Return (X, Y) of the center of cell containing provided text 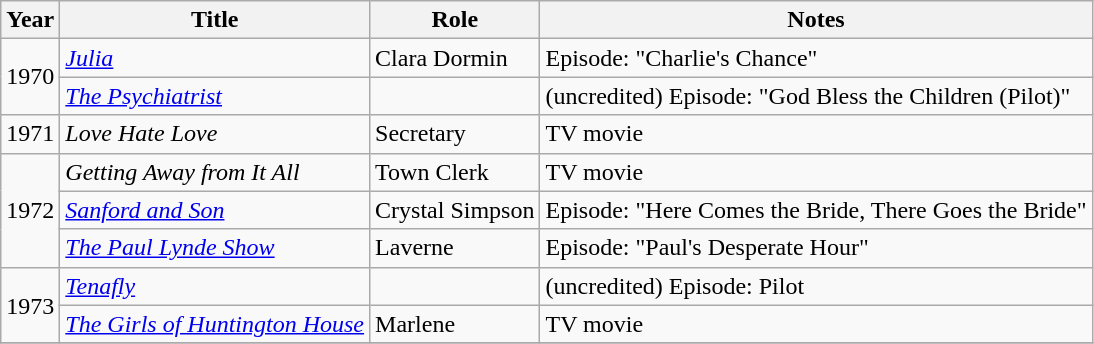
Role (455, 20)
Sanford and Son (215, 210)
Laverne (455, 248)
Love Hate Love (215, 134)
Episode: "Paul's Desperate Hour" (816, 248)
(uncredited) Episode: "God Bless the Children (Pilot)" (816, 96)
Episode: "Here Comes the Bride, There Goes the Bride" (816, 210)
1971 (30, 134)
The Psychiatrist (215, 96)
Year (30, 20)
1972 (30, 210)
Getting Away from It All (215, 172)
Town Clerk (455, 172)
Tenafly (215, 286)
Title (215, 20)
1973 (30, 305)
Clara Dormin (455, 58)
Crystal Simpson (455, 210)
Notes (816, 20)
Julia (215, 58)
(uncredited) Episode: Pilot (816, 286)
The Girls of Huntington House (215, 324)
Marlene (455, 324)
Secretary (455, 134)
The Paul Lynde Show (215, 248)
1970 (30, 77)
Episode: "Charlie's Chance" (816, 58)
